Find where the given text appears and provide that cell's center as (X, Y) coordinate. 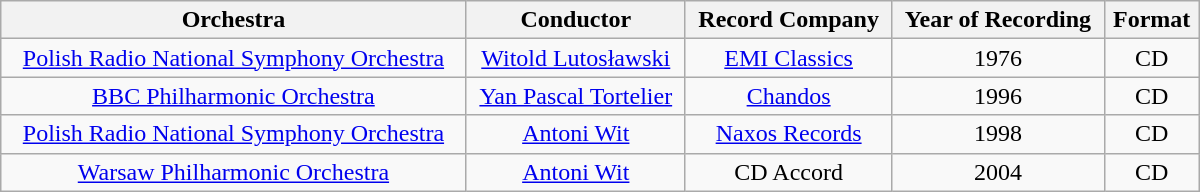
1998 (998, 134)
Naxos Records (788, 134)
1976 (998, 58)
CD Accord (788, 172)
Yan Pascal Tortelier (576, 96)
BBC Philharmonic Orchestra (234, 96)
Conductor (576, 20)
1996 (998, 96)
Format (1152, 20)
Chandos (788, 96)
EMI Classics (788, 58)
2004 (998, 172)
Orchestra (234, 20)
Witold Lutosławski (576, 58)
Warsaw Philharmonic Orchestra (234, 172)
Record Company (788, 20)
Year of Recording (998, 20)
